Pinpoint the cell where the given text exists, returning its (x, y) midpoint coordinate. 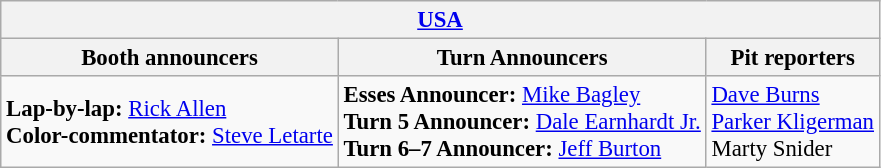
USA (440, 20)
Pit reporters (792, 58)
Esses Announcer: Mike BagleyTurn 5 Announcer: Dale Earnhardt Jr.Turn 6–7 Announcer: Jeff Burton (522, 122)
Lap-by-lap: Rick AllenColor-commentator: Steve Letarte (170, 122)
Turn Announcers (522, 58)
Dave BurnsParker KligermanMarty Snider (792, 122)
Booth announcers (170, 58)
